For the text-containing cell, return its midpoint in (X, Y) coordinate format. 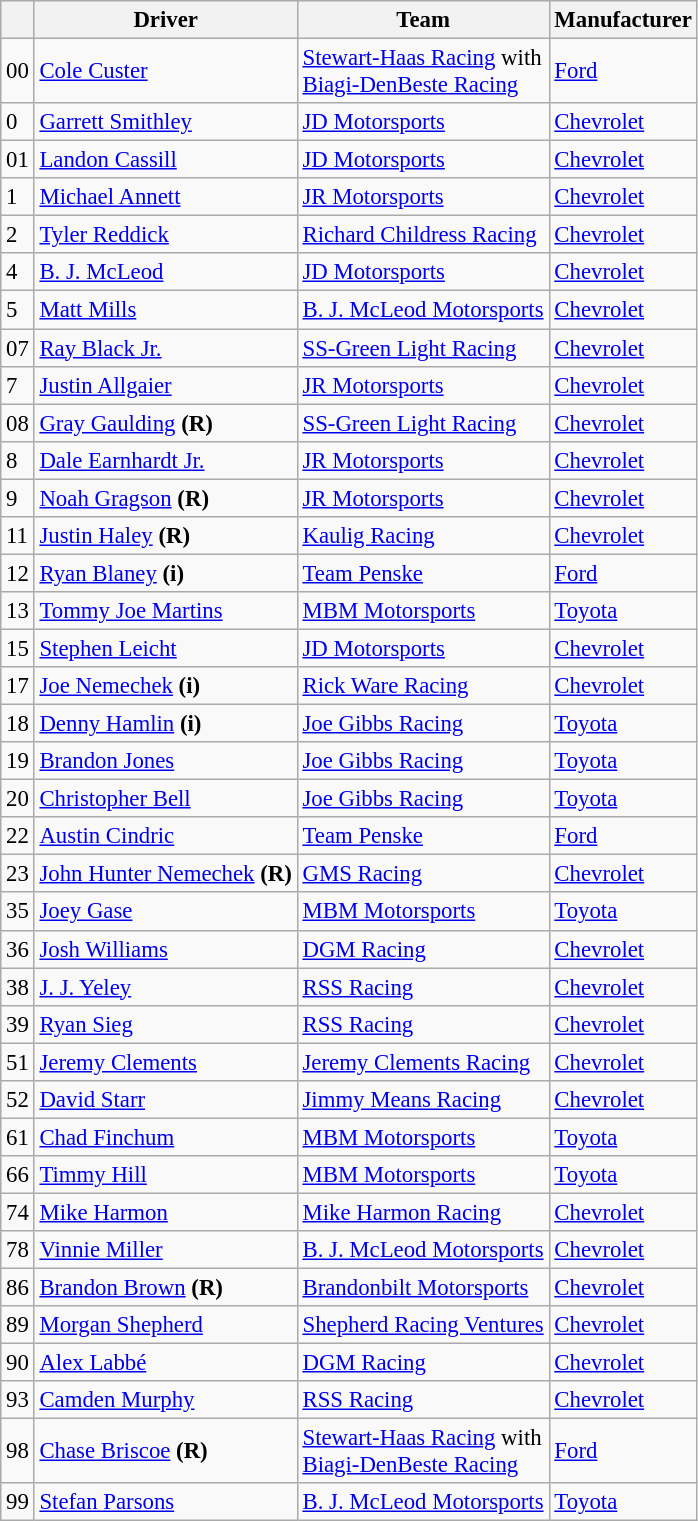
Tommy Joe Martins (166, 611)
Jeremy Clements (166, 1062)
Ryan Sieg (166, 1024)
Joe Nemechek (i) (166, 686)
20 (18, 799)
Timmy Hill (166, 1175)
Landon Cassill (166, 160)
12 (18, 573)
Brandon Brown (R) (166, 1288)
Gray Gaulding (R) (166, 423)
Josh Williams (166, 949)
Justin Allgaier (166, 385)
8 (18, 460)
11 (18, 536)
Stephen Leicht (166, 648)
66 (18, 1175)
J. J. Yeley (166, 987)
Jimmy Means Racing (423, 1100)
5 (18, 310)
John Hunter Nemechek (R) (166, 874)
Ryan Blaney (i) (166, 573)
23 (18, 874)
90 (18, 1363)
Vinnie Miller (166, 1250)
Chase Briscoe (R) (166, 1452)
07 (18, 348)
Noah Gragson (R) (166, 498)
89 (18, 1325)
Brandon Jones (166, 761)
Denny Hamlin (i) (166, 724)
01 (18, 160)
78 (18, 1250)
Team (423, 20)
Dale Earnhardt Jr. (166, 460)
Alex Labbé (166, 1363)
Justin Haley (R) (166, 536)
86 (18, 1288)
74 (18, 1212)
Kaulig Racing (423, 536)
Joey Gase (166, 912)
61 (18, 1137)
Mike Harmon Racing (423, 1212)
Matt Mills (166, 310)
15 (18, 648)
00 (18, 72)
36 (18, 949)
18 (18, 724)
GMS Racing (423, 874)
52 (18, 1100)
Christopher Bell (166, 799)
7 (18, 385)
0 (18, 122)
13 (18, 611)
17 (18, 686)
Ray Black Jr. (166, 348)
98 (18, 1452)
Shepherd Racing Ventures (423, 1325)
David Starr (166, 1100)
Chad Finchum (166, 1137)
93 (18, 1400)
Richard Childress Racing (423, 235)
Mike Harmon (166, 1212)
Driver (166, 20)
4 (18, 273)
38 (18, 987)
Cole Custer (166, 72)
39 (18, 1024)
08 (18, 423)
Manufacturer (623, 20)
2 (18, 235)
Jeremy Clements Racing (423, 1062)
Camden Murphy (166, 1400)
Rick Ware Racing (423, 686)
Garrett Smithley (166, 122)
Brandonbilt Motorsports (423, 1288)
Austin Cindric (166, 836)
1 (18, 197)
Michael Annett (166, 197)
B. J. McLeod (166, 273)
35 (18, 912)
Tyler Reddick (166, 235)
51 (18, 1062)
19 (18, 761)
22 (18, 836)
Morgan Shepherd (166, 1325)
9 (18, 498)
